Extract the [X, Y] coordinate from the center of the cell holding the provided text.  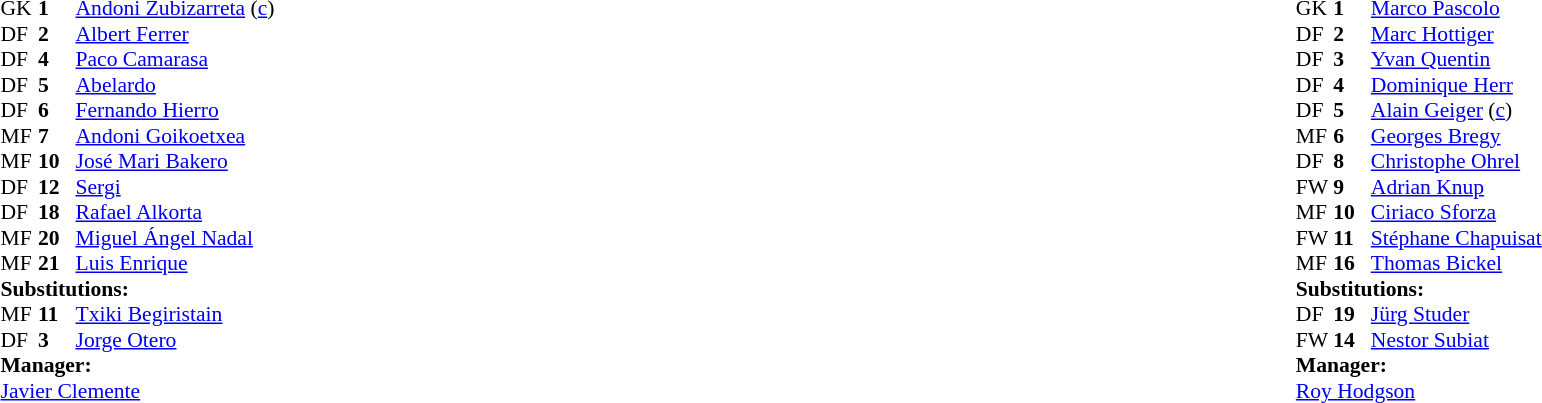
Ciriaco Sforza [1456, 213]
Txiki Begiristain [176, 315]
21 [57, 263]
Stéphane Chapuisat [1456, 238]
Adrian Knup [1456, 187]
Andoni Goikoetxea [176, 136]
14 [1352, 340]
16 [1352, 263]
Dominique Herr [1456, 85]
19 [1352, 315]
Paco Camarasa [176, 59]
9 [1352, 187]
8 [1352, 161]
Abelardo [176, 85]
Alain Geiger (c) [1456, 111]
Marc Hottiger [1456, 34]
Jorge Otero [176, 340]
Rafael Alkorta [176, 213]
José Mari Bakero [176, 161]
18 [57, 213]
Luis Enrique [176, 263]
7 [57, 136]
Yvan Quentin [1456, 59]
Georges Bregy [1456, 136]
Albert Ferrer [176, 34]
Christophe Ohrel [1456, 161]
Nestor Subiat [1456, 340]
Sergi [176, 187]
Miguel Ángel Nadal [176, 238]
20 [57, 238]
12 [57, 187]
Fernando Hierro [176, 111]
Thomas Bickel [1456, 263]
Jürg Studer [1456, 315]
